Capture the cell that displays the provided text and extract its [X, Y] central coordinate. 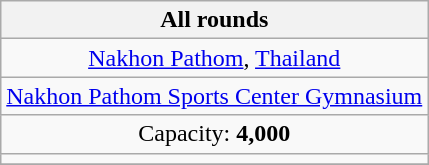
Nakhon Pathom Sports Center Gymnasium [214, 96]
All rounds [214, 20]
Nakhon Pathom, Thailand [214, 58]
Capacity: 4,000 [214, 134]
